Detect which cell encompasses the target text, then output its [X, Y] center coordinate. 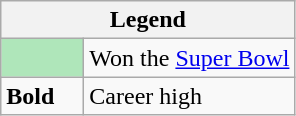
Bold [42, 96]
Legend [148, 20]
Won the Super Bowl [190, 58]
Career high [190, 96]
